Return [x, y] of the center of cell containing provided text 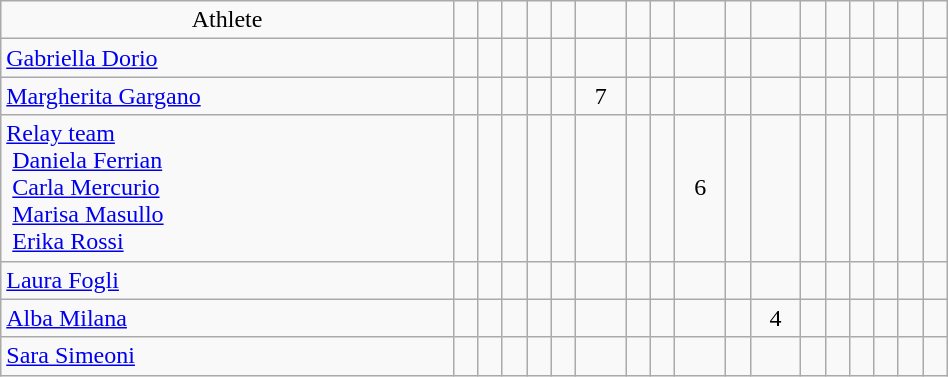
Gabriella Dorio [228, 58]
Alba Milana [228, 318]
Sara Simeoni [228, 356]
4 [776, 318]
Relay team Daniela Ferrian Carla Mercurio Marisa Masullo Erika Rossi [228, 188]
Athlete [228, 20]
Margherita Gargano [228, 96]
7 [600, 96]
6 [700, 188]
Laura Fogli [228, 280]
